Detect which cell encompasses the target text, then output its [X, Y] center coordinate. 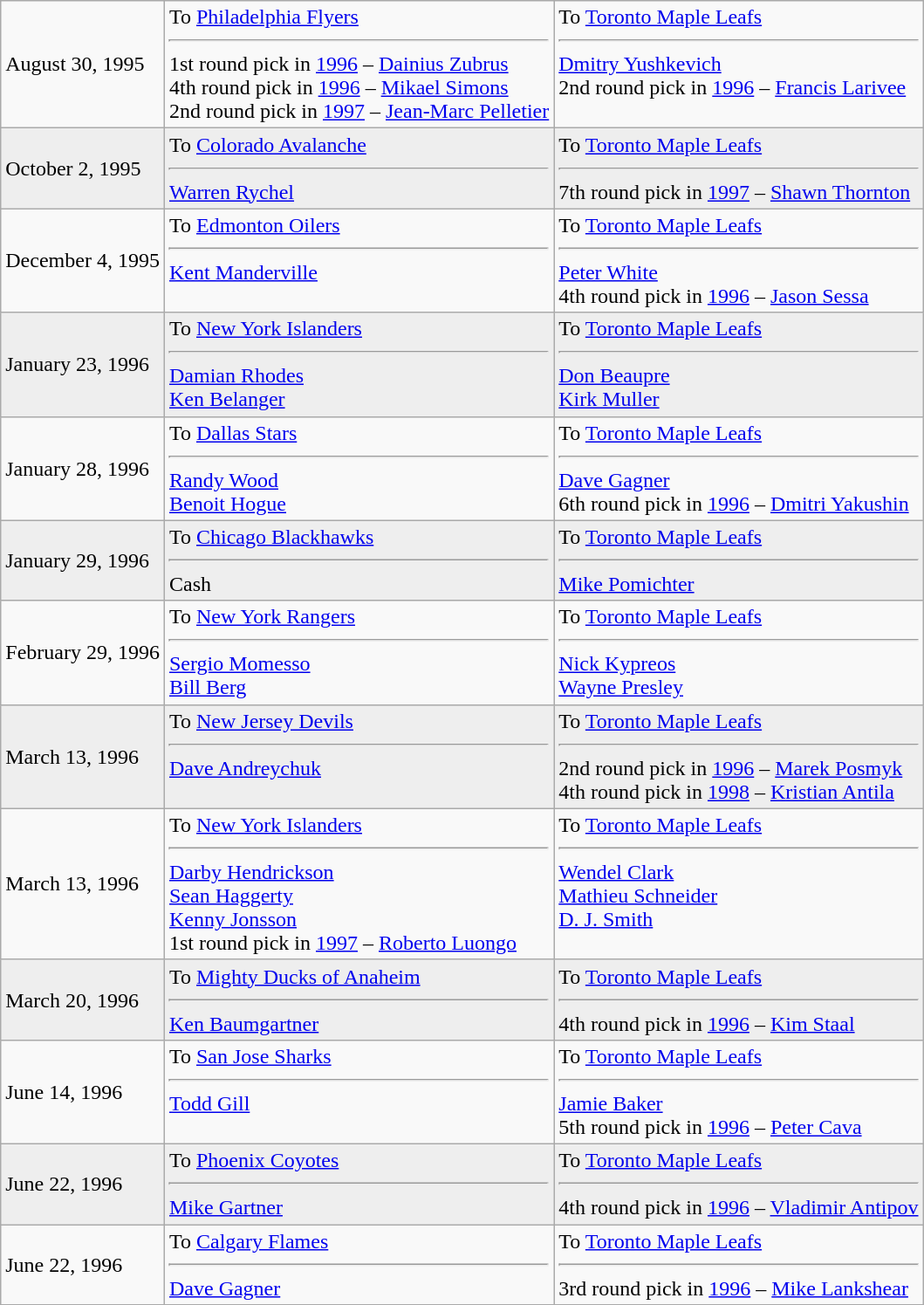
To Mighty Ducks of AnaheimKen Baumgartner [359, 999]
To Phoenix CoyotesMike Gartner [359, 1184]
To Calgary FlamesDave Gagner [359, 1264]
To Toronto Maple LeafsWendel Clark Mathieu Schneider D. J. Smith [738, 883]
To Toronto Maple Leafs2nd round pick in 1996 – Marek Posmyk 4th round pick in 1998 – Kristian Antila [738, 756]
August 30, 1995 [83, 65]
To Toronto Maple LeafsDmitry Yushkevich 2nd round pick in 1996 – Francis Larivee [738, 65]
To New York IslandersDamian Rhodes Ken Belanger [359, 365]
To Toronto Maple Leafs7th round pick in 1997 – Shawn Thornton [738, 168]
To Toronto Maple LeafsJamie Baker 5th round pick in 1996 – Peter Cava [738, 1091]
To New Jersey DevilsDave Andreychuk [359, 756]
To New York RangersSergio Momesso Bill Berg [359, 653]
To New York IslandersDarby Hendrickson Sean Haggerty Kenny Jonsson 1st round pick in 1997 – Roberto Luongo [359, 883]
To Colorado AvalancheWarren Rychel [359, 168]
To Toronto Maple LeafsNick Kypreos Wayne Presley [738, 653]
To Dallas StarsRandy Wood Benoit Hogue [359, 468]
To Toronto Maple Leafs3rd round pick in 1996 – Mike Lankshear [738, 1264]
March 20, 1996 [83, 999]
December 4, 1995 [83, 260]
To Toronto Maple LeafsPeter White 4th round pick in 1996 – Jason Sessa [738, 260]
To Philadelphia Flyers1st round pick in 1996 – Dainius Zubrus 4th round pick in 1996 – Mikael Simons 2nd round pick in 1997 – Jean-Marc Pelletier [359, 65]
To Toronto Maple Leafs4th round pick in 1996 – Kim Staal [738, 999]
January 29, 1996 [83, 560]
To Toronto Maple LeafsDon Beaupre Kirk Muller [738, 365]
To Toronto Maple LeafsDave Gagner 6th round pick in 1996 – Dmitri Yakushin [738, 468]
To Toronto Maple Leafs4th round pick in 1996 – Vladimir Antipov [738, 1184]
To Edmonton OilersKent Manderville [359, 260]
January 23, 1996 [83, 365]
To Chicago BlackhawksCash [359, 560]
To Toronto Maple LeafsMike Pomichter [738, 560]
October 2, 1995 [83, 168]
June 14, 1996 [83, 1091]
To San Jose SharksTodd Gill [359, 1091]
February 29, 1996 [83, 653]
January 28, 1996 [83, 468]
